Output the [X, Y] coordinate of the center of the cell containing the given text.  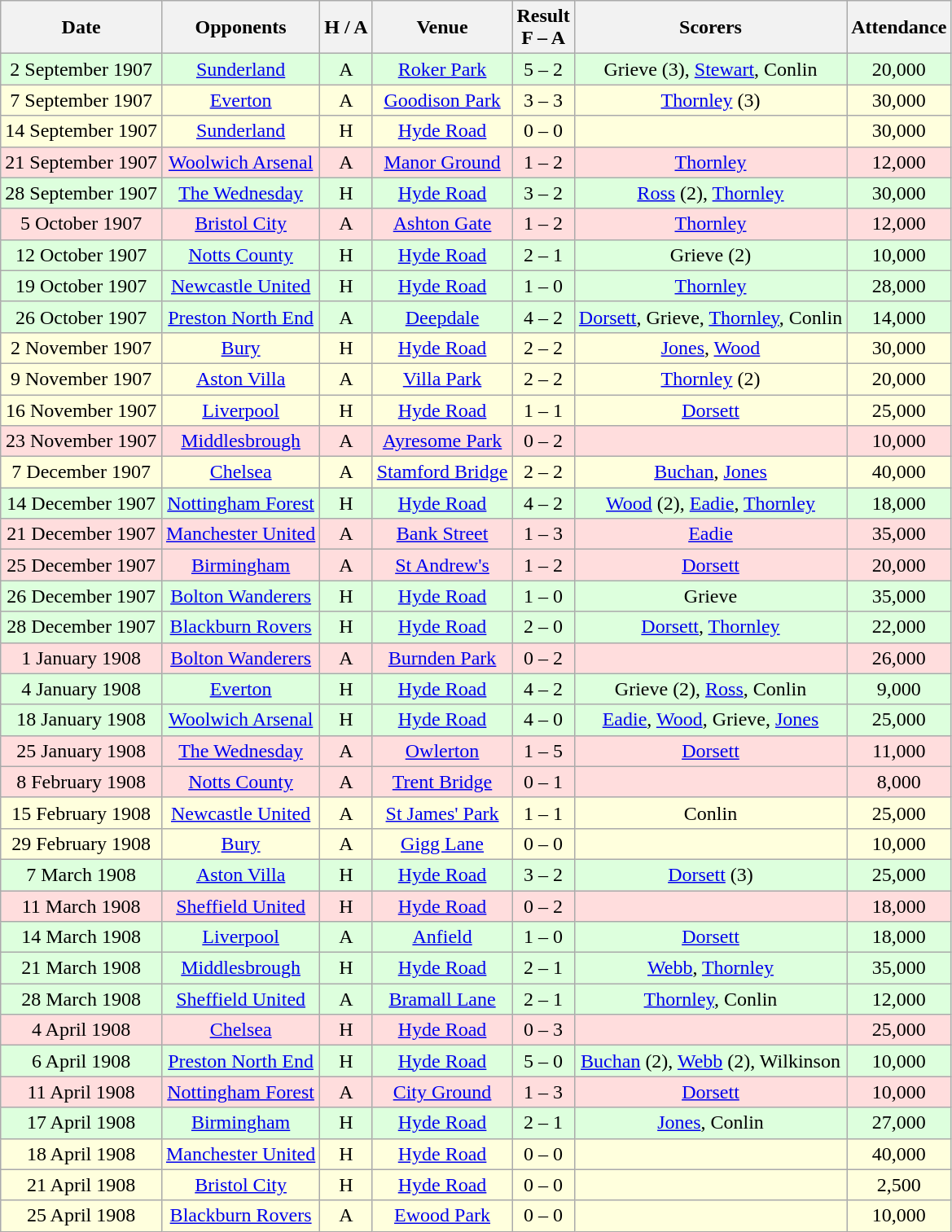
Eadie, Wood, Grieve, Jones [710, 720]
5 October 1907 [81, 224]
Date [81, 28]
14,000 [899, 317]
5 – 0 [543, 1061]
Buchan, Jones [710, 472]
Grieve (3), Stewart, Conlin [710, 69]
26,000 [899, 658]
14 March 1908 [81, 937]
11 March 1908 [81, 906]
0 – 1 [543, 782]
21 April 1908 [81, 1185]
27,000 [899, 1123]
26 October 1907 [81, 317]
25 April 1908 [81, 1216]
9,000 [899, 689]
17 April 1908 [81, 1123]
14 September 1907 [81, 131]
Jones, Wood [710, 348]
Manor Ground [442, 162]
25 January 1908 [81, 751]
22,000 [899, 627]
1 January 1908 [81, 658]
Roker Park [442, 69]
26 December 1907 [81, 596]
11 April 1908 [81, 1092]
Bramall Lane [442, 999]
Webb, Thornley [710, 968]
Grieve (2) [710, 255]
Dorsett (3) [710, 875]
16 November 1907 [81, 410]
Dorsett, Grieve, Thornley, Conlin [710, 317]
21 March 1908 [81, 968]
Thornley, Conlin [710, 999]
14 December 1907 [81, 503]
Trent Bridge [442, 782]
ResultF – A [543, 28]
11,000 [899, 751]
H / A [346, 28]
Jones, Conlin [710, 1123]
Eadie [710, 534]
2 November 1907 [81, 348]
Ross (2), Thornley [710, 193]
7 September 1907 [81, 100]
23 November 1907 [81, 441]
4 April 1908 [81, 1030]
Wood (2), Eadie, Thornley [710, 503]
Opponents [240, 28]
Thornley (2) [710, 379]
Goodison Park [442, 100]
Buchan (2), Webb (2), Wilkinson [710, 1061]
Villa Park [442, 379]
Burnden Park [442, 658]
1 – 5 [543, 751]
St James' Park [442, 813]
Scorers [710, 28]
28 September 1907 [81, 193]
12 October 1907 [81, 255]
Venue [442, 28]
5 – 2 [543, 69]
8 February 1908 [81, 782]
Ewood Park [442, 1216]
7 December 1907 [81, 472]
Deepdale [442, 317]
Bank Street [442, 534]
Thornley (3) [710, 100]
18 January 1908 [81, 720]
Attendance [899, 28]
21 December 1907 [81, 534]
9 November 1907 [81, 379]
2 – 0 [543, 627]
4 January 1908 [81, 689]
7 March 1908 [81, 875]
St Andrew's [442, 565]
28 December 1907 [81, 627]
Dorsett, Thornley [710, 627]
Gigg Lane [442, 844]
28 March 1908 [81, 999]
18 April 1908 [81, 1154]
28,000 [899, 286]
Grieve (2), Ross, Conlin [710, 689]
0 – 3 [543, 1030]
Anfield [442, 937]
Owlerton [442, 751]
25 December 1907 [81, 565]
Grieve [710, 596]
8,000 [899, 782]
6 April 1908 [81, 1061]
2,500 [899, 1185]
City Ground [442, 1092]
Stamford Bridge [442, 472]
29 February 1908 [81, 844]
Ayresome Park [442, 441]
19 October 1907 [81, 286]
2 September 1907 [81, 69]
15 February 1908 [81, 813]
3 – 3 [543, 100]
Conlin [710, 813]
4 – 0 [543, 720]
21 September 1907 [81, 162]
Ashton Gate [442, 224]
